Search for the cell housing the specified text and yield its [x, y] center coordinate. 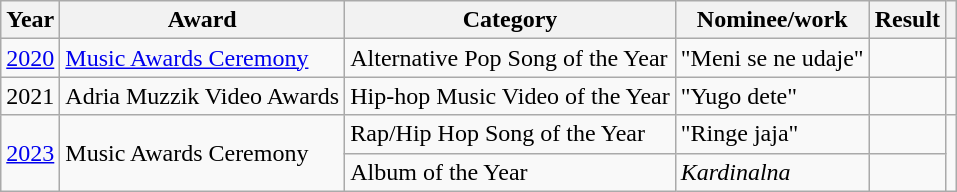
Category [510, 20]
"Meni se ne udaje" [772, 58]
Year [30, 20]
Adria Muzzik Video Awards [202, 96]
Album of the Year [510, 172]
Kardinalna [772, 172]
"Yugo dete" [772, 96]
2021 [30, 96]
Hip-hop Music Video of the Year [510, 96]
2023 [30, 153]
Result [907, 20]
"Ringe jaja" [772, 134]
Rap/Hip Hop Song of the Year [510, 134]
2020 [30, 58]
Alternative Pop Song of the Year [510, 58]
Award [202, 20]
Nominee/work [772, 20]
